Output the [x, y] coordinate of the center of the cell containing the given text.  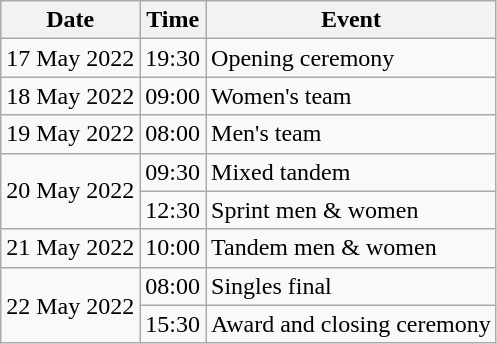
Award and closing ceremony [352, 324]
09:00 [173, 96]
Event [352, 20]
09:30 [173, 172]
18 May 2022 [70, 96]
21 May 2022 [70, 248]
19 May 2022 [70, 134]
15:30 [173, 324]
Sprint men & women [352, 210]
19:30 [173, 58]
Mixed tandem [352, 172]
Date [70, 20]
10:00 [173, 248]
22 May 2022 [70, 305]
20 May 2022 [70, 191]
12:30 [173, 210]
Opening ceremony [352, 58]
Men's team [352, 134]
17 May 2022 [70, 58]
Time [173, 20]
Women's team [352, 96]
Tandem men & women [352, 248]
Singles final [352, 286]
